Capture the cell that displays the provided text and extract its (x, y) central coordinate. 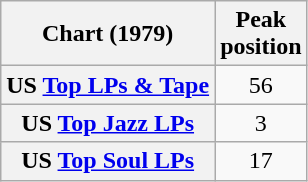
56 (261, 85)
Chart (1979) (108, 34)
17 (261, 161)
US Top LPs & Tape (108, 85)
US Top Jazz LPs (108, 123)
US Top Soul LPs (108, 161)
3 (261, 123)
Peakposition (261, 34)
